Extract the (x, y) coordinate from the center of the cell holding the provided text.  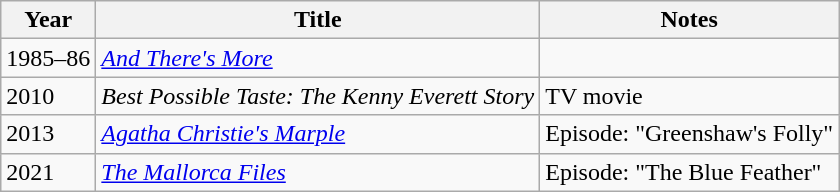
Agatha Christie's Marple (318, 134)
Title (318, 20)
Notes (690, 20)
2021 (48, 172)
Episode: "The Blue Feather" (690, 172)
1985–86 (48, 58)
TV movie (690, 96)
Episode: "Greenshaw's Folly" (690, 134)
Year (48, 20)
Best Possible Taste: The Kenny Everett Story (318, 96)
And There's More (318, 58)
2010 (48, 96)
The Mallorca Files (318, 172)
2013 (48, 134)
